Provide the (x, y) coordinate of the cell's center where the given text is located.  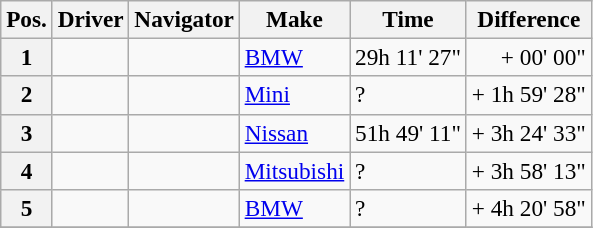
Pos. (27, 19)
Mini (294, 95)
Time (408, 19)
2 (27, 95)
+ 3h 24' 33" (528, 133)
Navigator (184, 19)
+ 3h 58' 13" (528, 170)
51h 49' 11" (408, 133)
5 (27, 208)
Difference (528, 19)
4 (27, 170)
Driver (90, 19)
+ 1h 59' 28" (528, 95)
Mitsubishi (294, 170)
3 (27, 133)
Nissan (294, 133)
29h 11' 27" (408, 57)
1 (27, 57)
+ 00' 00" (528, 57)
+ 4h 20' 58" (528, 208)
Make (294, 19)
